Determine the (X, Y) coordinate at the center of the cell enclosing the given text.  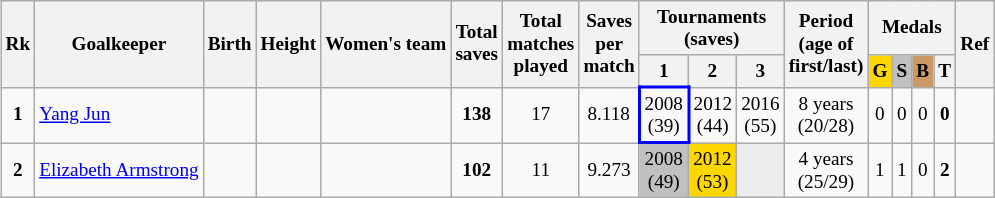
Rk (18, 44)
Medals (912, 28)
T (945, 71)
Elizabeth Armstrong (120, 170)
Birth (230, 44)
Savespermatch (609, 44)
2016(55) (761, 115)
138 (477, 115)
8.118 (609, 115)
Yang Jun (120, 115)
B (923, 71)
2008(39) (664, 115)
4 years(25/29) (826, 170)
Tournaments(saves) (712, 28)
2012(44) (712, 115)
Totalsaves (477, 44)
2012(53) (712, 170)
17 (541, 115)
2008(49) (664, 170)
8 years(20/28) (826, 115)
Women's team (386, 44)
Goalkeeper (120, 44)
Ref (975, 44)
G (880, 71)
102 (477, 170)
Height (288, 44)
9.273 (609, 170)
3 (761, 71)
11 (541, 170)
Totalmatchesplayed (541, 44)
Period(age offirst/last) (826, 44)
S (902, 71)
